Identify which cell holds the provided text, then report its [X, Y] central coordinate. 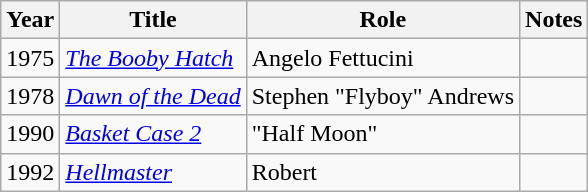
Role [382, 20]
Dawn of the Dead [153, 96]
Year [30, 20]
Notes [554, 20]
1978 [30, 96]
Angelo Fettucini [382, 58]
"Half Moon" [382, 134]
1990 [30, 134]
1992 [30, 172]
Title [153, 20]
Stephen "Flyboy" Andrews [382, 96]
Robert [382, 172]
The Booby Hatch [153, 58]
Hellmaster [153, 172]
Basket Case 2 [153, 134]
1975 [30, 58]
